Output the (x, y) coordinate of the center of the cell containing the given text.  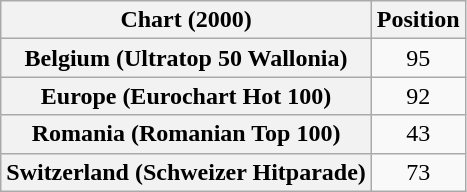
73 (418, 172)
92 (418, 96)
Position (418, 20)
Europe (Eurochart Hot 100) (186, 96)
Chart (2000) (186, 20)
Romania (Romanian Top 100) (186, 134)
Belgium (Ultratop 50 Wallonia) (186, 58)
95 (418, 58)
Switzerland (Schweizer Hitparade) (186, 172)
43 (418, 134)
